Provide the [X, Y] coordinate of the cell's center where the given text is located.  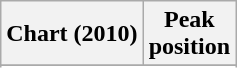
Chart (2010) [72, 34]
Peakposition [189, 34]
